Provide the (X, Y) coordinate of the cell's center where the given text is located.  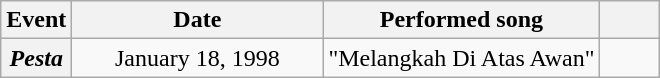
Pesta (36, 58)
Event (36, 20)
Performed song (462, 20)
"Melangkah Di Atas Awan" (462, 58)
January 18, 1998 (198, 58)
Date (198, 20)
